From the cell containing the given text, extract its center point as [x, y] coordinate. 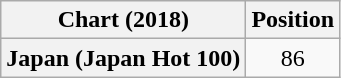
86 [293, 58]
Chart (2018) [124, 20]
Japan (Japan Hot 100) [124, 58]
Position [293, 20]
